Output the [x, y] coordinate of the center of the cell containing the given text.  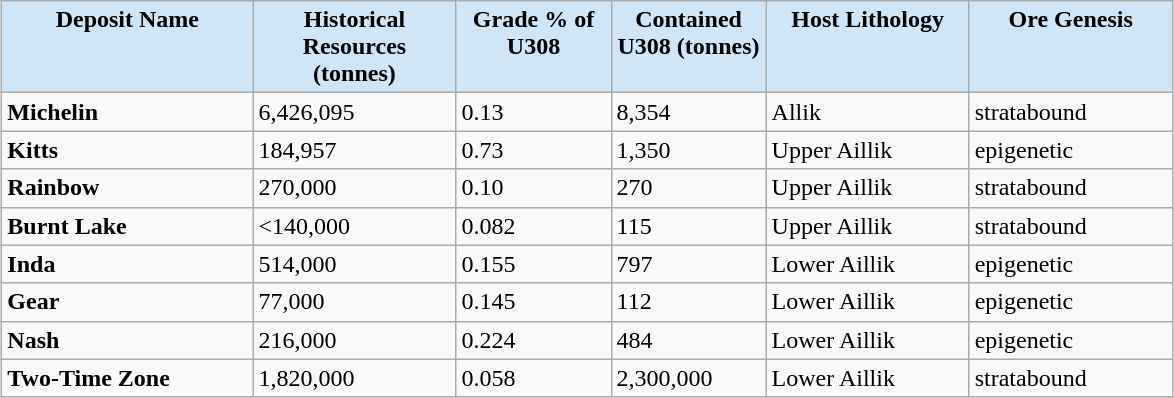
Burnt Lake [128, 226]
216,000 [354, 340]
Allik [868, 112]
8,354 [688, 112]
77,000 [354, 302]
484 [688, 340]
Two-Time Zone [128, 378]
6,426,095 [354, 112]
270,000 [354, 188]
Nash [128, 340]
Rainbow [128, 188]
Inda [128, 264]
Ore Genesis [1070, 47]
1,350 [688, 150]
0.082 [534, 226]
797 [688, 264]
0.73 [534, 150]
184,957 [354, 150]
<140,000 [354, 226]
Michelin [128, 112]
Kitts [128, 150]
115 [688, 226]
514,000 [354, 264]
0.058 [534, 378]
Host Lithology [868, 47]
Gear [128, 302]
0.224 [534, 340]
Grade % of U308 [534, 47]
2,300,000 [688, 378]
Contained U308 (tonnes) [688, 47]
Historical Resources (tonnes) [354, 47]
1,820,000 [354, 378]
0.10 [534, 188]
270 [688, 188]
0.155 [534, 264]
Deposit Name [128, 47]
0.13 [534, 112]
0.145 [534, 302]
112 [688, 302]
